Search for the cell housing the specified text and yield its (X, Y) center coordinate. 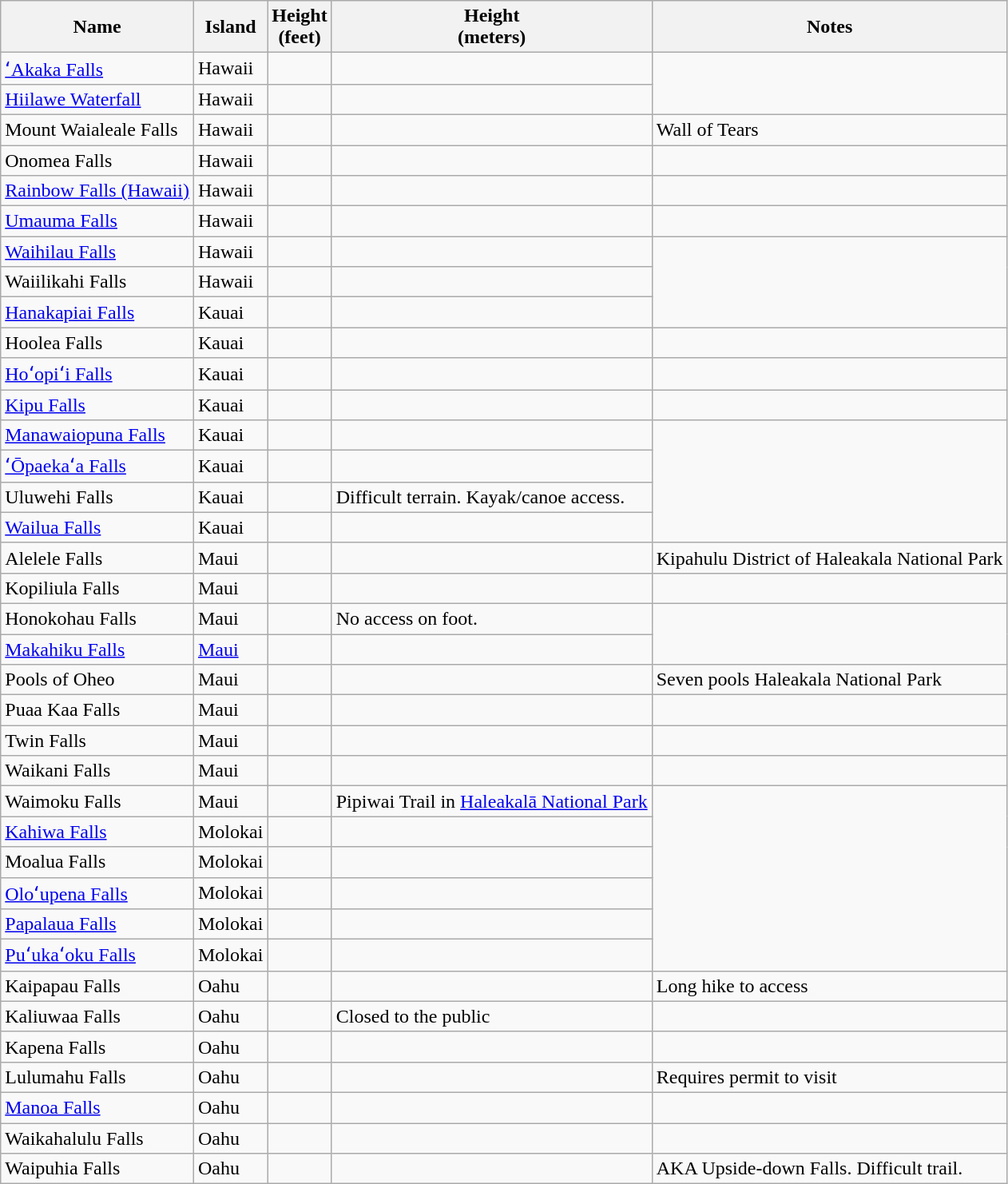
Waikahalulu Falls (97, 1138)
Requires permit to visit (829, 1077)
Manoa Falls (97, 1107)
Hoolea Falls (97, 343)
Kapena Falls (97, 1047)
ʻAkaka Falls (97, 69)
ʻŌpaekaʻa Falls (97, 467)
Kipahulu District of Haleakala National Park (829, 558)
Kaipapau Falls (97, 986)
Waimoku Falls (97, 801)
Seven pools Haleakala National Park (829, 680)
Kahiwa Falls (97, 832)
Hiilawe Waterfall (97, 99)
Puaa Kaa Falls (97, 710)
Hoʻopiʻi Falls (97, 374)
Long hike to access (829, 986)
Height(meters) (492, 27)
Lulumahu Falls (97, 1077)
Difficult terrain. Kayak/canoe access. (492, 497)
Height(feet) (300, 27)
Name (97, 27)
AKA Upside-down Falls. Difficult trail. (829, 1169)
Manawaiopuna Falls (97, 435)
Umauma Falls (97, 221)
Waipuhia Falls (97, 1169)
Kopiliula Falls (97, 588)
Makahiku Falls (97, 650)
Waihilau Falls (97, 252)
Hanakapiai Falls (97, 312)
Waiilikahi Falls (97, 282)
Kipu Falls (97, 405)
Wall of Tears (829, 129)
No access on foot. (492, 618)
Pipiwai Trail in Haleakalā National Park (492, 801)
Island (230, 27)
Mount Waialeale Falls (97, 129)
Moalua Falls (97, 862)
Oloʻupena Falls (97, 893)
Puʻukaʻoku Falls (97, 956)
Kaliuwaa Falls (97, 1016)
Pools of Oheo (97, 680)
Honokohau Falls (97, 618)
Notes (829, 27)
Wailua Falls (97, 527)
Alelele Falls (97, 558)
Papalaua Falls (97, 924)
Twin Falls (97, 741)
Onomea Falls (97, 161)
Closed to the public (492, 1016)
Uluwehi Falls (97, 497)
Rainbow Falls (Hawaii) (97, 191)
Waikani Falls (97, 771)
